Determine the (X, Y) coordinate at the center of the cell enclosing the given text.  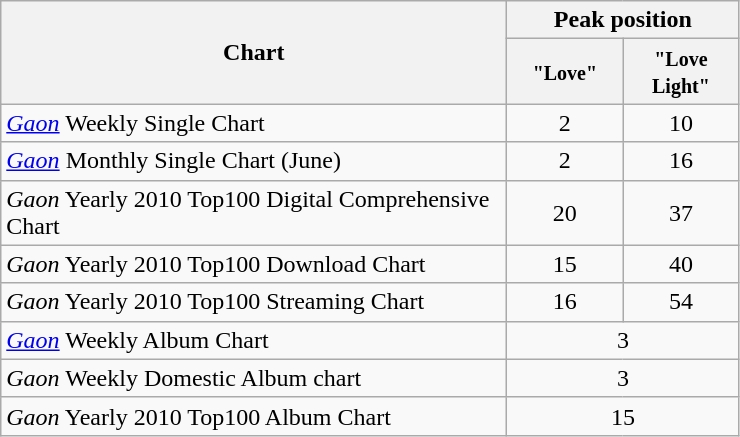
10 (681, 123)
Gaon Yearly 2010 Top100 Digital Comprehensive Chart (254, 212)
Gaon Yearly 2010 Top100 Album Chart (254, 416)
Peak position (623, 20)
54 (681, 302)
Gaon Yearly 2010 Top100 Download Chart (254, 264)
"Love Light" (681, 72)
"Love" (565, 72)
Gaon Weekly Single Chart (254, 123)
20 (565, 212)
Gaon Weekly Domestic Album chart (254, 378)
Chart (254, 52)
Gaon Yearly 2010 Top100 Streaming Chart (254, 302)
37 (681, 212)
Gaon Monthly Single Chart (June) (254, 161)
Gaon Weekly Album Chart (254, 340)
40 (681, 264)
